Detect which cell encompasses the target text, then output its (X, Y) center coordinate. 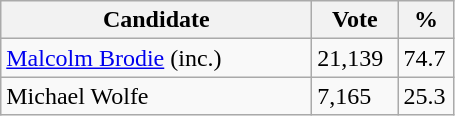
Candidate (156, 20)
74.7 (426, 58)
Vote (355, 20)
Michael Wolfe (156, 96)
25.3 (426, 96)
7,165 (355, 96)
21,139 (355, 58)
% (426, 20)
Malcolm Brodie (inc.) (156, 58)
